Capture the cell that displays the provided text and extract its [x, y] central coordinate. 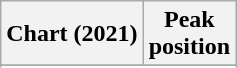
Chart (2021) [72, 34]
Peakposition [189, 34]
